Detect which cell encompasses the target text, then output its (X, Y) center coordinate. 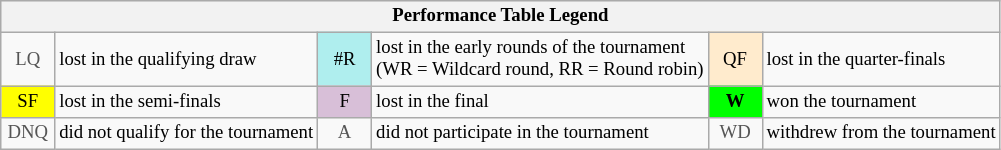
lost in the early rounds of the tournament(WR = Wildcard round, RR = Round robin) (540, 60)
DNQ (28, 134)
F (345, 102)
LQ (28, 60)
#R (345, 60)
withdrew from the tournament (881, 134)
did not participate in the tournament (540, 134)
lost in the semi-finals (186, 102)
lost in the qualifying draw (186, 60)
QF (735, 60)
won the tournament (881, 102)
Performance Table Legend (500, 16)
lost in the final (540, 102)
SF (28, 102)
lost in the quarter-finals (881, 60)
WD (735, 134)
did not qualify for the tournament (186, 134)
W (735, 102)
A (345, 134)
